Pinpoint the cell where the given text exists, returning its [X, Y] midpoint coordinate. 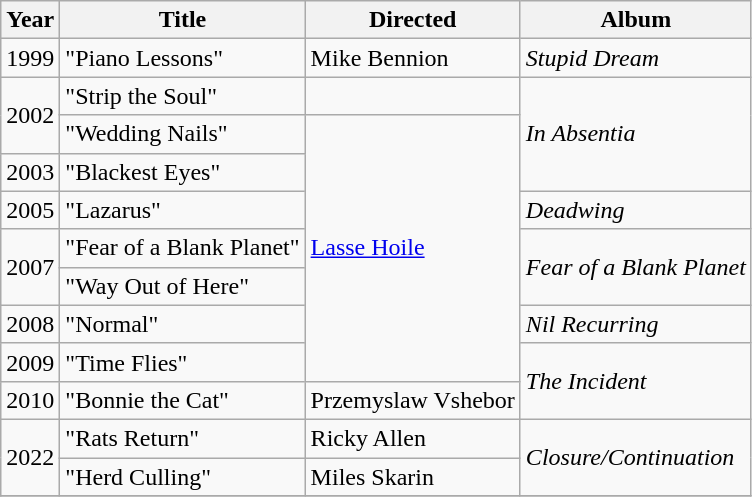
"Wedding Nails" [182, 134]
"Piano Lessons" [182, 58]
"Time Flies" [182, 362]
In Absentia [636, 134]
2007 [30, 267]
Przemyslaw Vshebor [412, 400]
"Strip the Soul" [182, 96]
"Normal" [182, 324]
2002 [30, 115]
Closure/Continuation [636, 457]
"Way Out of Here" [182, 286]
Year [30, 20]
Title [182, 20]
Directed [412, 20]
Fear of a Blank Planet [636, 267]
Mike Bennion [412, 58]
"Rats Return" [182, 438]
"Bonnie the Cat" [182, 400]
2010 [30, 400]
Nil Recurring [636, 324]
"Fear of a Blank Planet" [182, 248]
2003 [30, 172]
1999 [30, 58]
Ricky Allen [412, 438]
Stupid Dream [636, 58]
2022 [30, 457]
2005 [30, 210]
"Lazarus" [182, 210]
The Incident [636, 381]
2008 [30, 324]
2009 [30, 362]
Deadwing [636, 210]
"Herd Culling" [182, 477]
Miles Skarin [412, 477]
Lasse Hoile [412, 248]
Album [636, 20]
"Blackest Eyes" [182, 172]
